Return the (x, y) coordinate for the center point of the cell that contains the specified text.  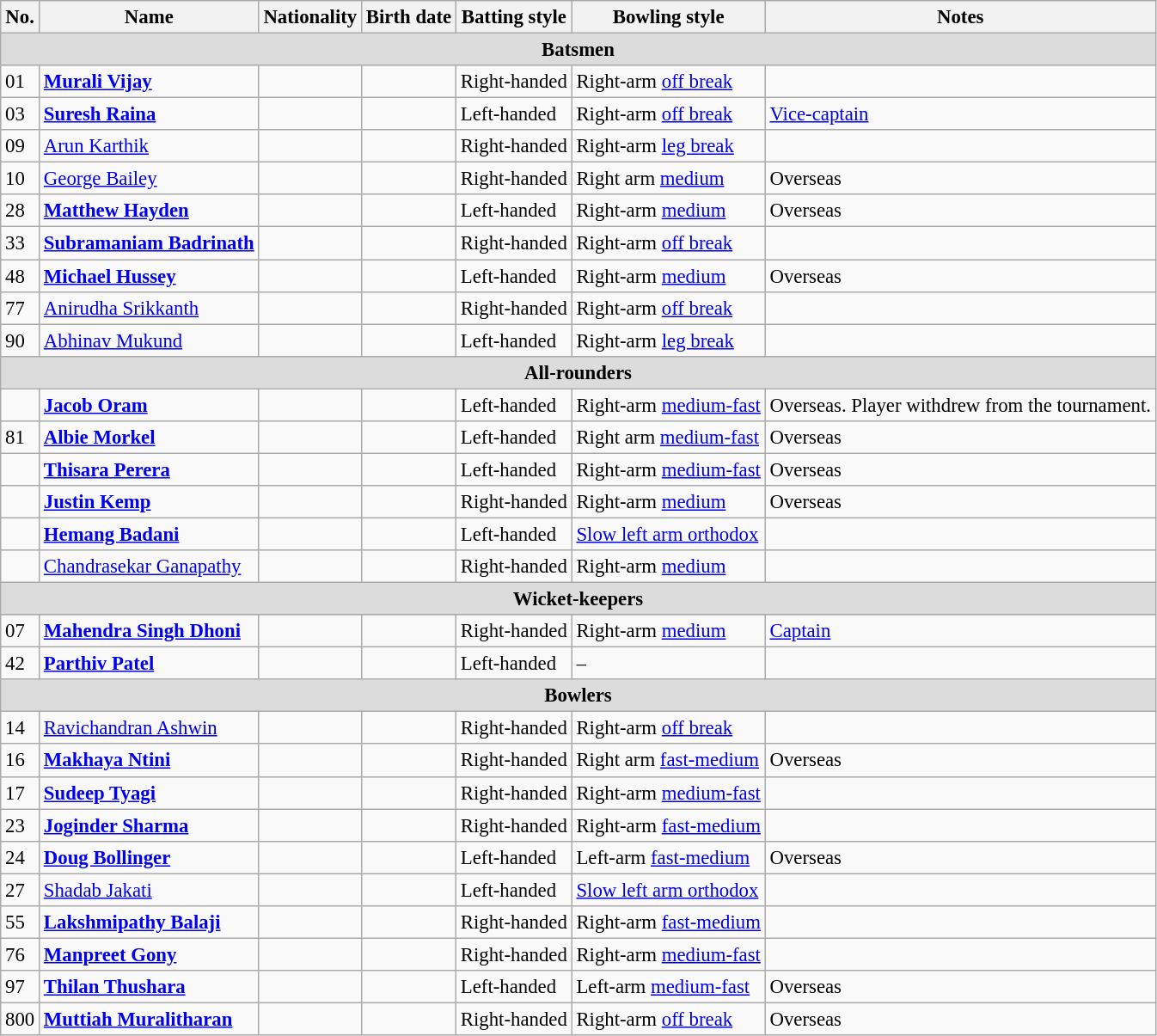
Arun Karthik (150, 146)
Left-arm fast-medium (669, 857)
Overseas. Player withdrew from the tournament. (960, 405)
Thilan Thushara (150, 987)
Michael Hussey (150, 276)
Ravichandran Ashwin (150, 728)
Joginder Sharma (150, 825)
Abhinav Mukund (150, 340)
Batting style (514, 17)
81 (21, 438)
Right arm fast-medium (669, 761)
Shadab Jakati (150, 890)
Matthew Hayden (150, 211)
Vice-captain (960, 114)
24 (21, 857)
76 (21, 954)
Murali Vijay (150, 82)
77 (21, 308)
Name (150, 17)
Batsmen (578, 50)
Chandrasekar Ganapathy (150, 567)
07 (21, 631)
Right arm medium (669, 179)
42 (21, 664)
Lakshmipathy Balaji (150, 923)
28 (21, 211)
27 (21, 890)
Suresh Raina (150, 114)
800 (21, 1019)
Parthiv Patel (150, 664)
Bowling style (669, 17)
Sudeep Tyagi (150, 793)
Wicket-keepers (578, 599)
Doug Bollinger (150, 857)
Nationality (309, 17)
Anirudha Srikkanth (150, 308)
03 (21, 114)
Left-arm medium-fast (669, 987)
All-rounders (578, 372)
Mahendra Singh Dhoni (150, 631)
Justin Kemp (150, 502)
Makhaya Ntini (150, 761)
09 (21, 146)
17 (21, 793)
Thisara Perera (150, 469)
– (669, 664)
Bowlers (578, 696)
Right arm medium-fast (669, 438)
33 (21, 243)
Captain (960, 631)
Manpreet Gony (150, 954)
Hemang Badani (150, 534)
48 (21, 276)
George Bailey (150, 179)
90 (21, 340)
55 (21, 923)
Subramaniam Badrinath (150, 243)
Notes (960, 17)
Birth date (409, 17)
Muttiah Muralitharan (150, 1019)
Albie Morkel (150, 438)
Jacob Oram (150, 405)
10 (21, 179)
01 (21, 82)
No. (21, 17)
97 (21, 987)
16 (21, 761)
23 (21, 825)
14 (21, 728)
